Detect which cell encompasses the target text, then output its [x, y] center coordinate. 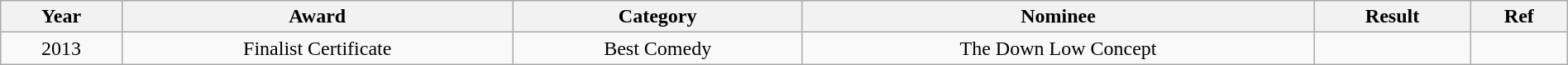
The Down Low Concept [1058, 48]
Result [1393, 17]
Best Comedy [657, 48]
Ref [1518, 17]
Award [318, 17]
Year [61, 17]
2013 [61, 48]
Nominee [1058, 17]
Category [657, 17]
Finalist Certificate [318, 48]
